Output the [x, y] coordinate of the center of the cell containing the given text.  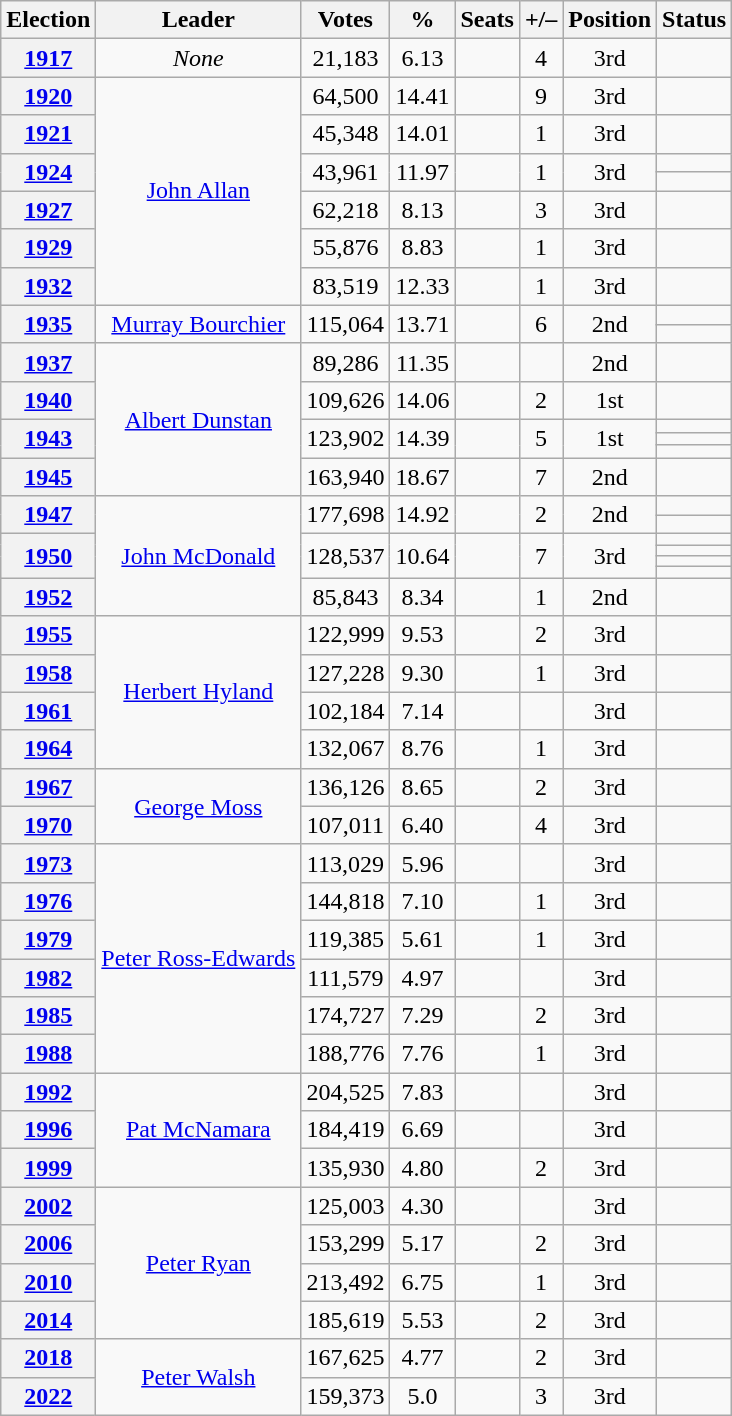
5.0 [422, 1396]
1940 [48, 400]
184,419 [346, 1130]
213,492 [346, 1282]
1958 [48, 673]
62,218 [346, 210]
123,902 [346, 438]
185,619 [346, 1320]
7.76 [422, 1054]
64,500 [346, 96]
55,876 [346, 248]
2022 [48, 1396]
2006 [48, 1244]
1950 [48, 556]
John McDonald [198, 556]
89,286 [346, 362]
1992 [48, 1092]
10.64 [422, 556]
153,299 [346, 1244]
111,579 [346, 977]
167,625 [346, 1358]
128,537 [346, 556]
7.29 [422, 1016]
127,228 [346, 673]
Pat McNamara [198, 1130]
4.80 [422, 1168]
4.77 [422, 1358]
8.76 [422, 749]
159,373 [346, 1396]
5.96 [422, 863]
1920 [48, 96]
1985 [48, 1016]
1943 [48, 438]
132,067 [346, 749]
135,930 [346, 1168]
8.34 [422, 597]
21,183 [346, 58]
45,348 [346, 134]
1996 [48, 1130]
+/– [540, 20]
1929 [48, 248]
Murray Bourchier [198, 324]
85,843 [346, 597]
6.40 [422, 825]
1945 [48, 477]
115,064 [346, 324]
11.35 [422, 362]
1947 [48, 515]
8.13 [422, 210]
Albert Dunstan [198, 419]
12.33 [422, 286]
2010 [48, 1282]
1952 [48, 597]
18.67 [422, 477]
1988 [48, 1054]
109,626 [346, 400]
1979 [48, 939]
43,961 [346, 172]
204,525 [346, 1092]
4.30 [422, 1206]
6.75 [422, 1282]
1999 [48, 1168]
Herbert Hyland [198, 692]
6.13 [422, 58]
1973 [48, 863]
9.30 [422, 673]
2002 [48, 1206]
1927 [48, 210]
4.97 [422, 977]
Votes [346, 20]
102,184 [346, 711]
8.65 [422, 787]
107,011 [346, 825]
1976 [48, 901]
119,385 [346, 939]
5.61 [422, 939]
1932 [48, 286]
14.92 [422, 515]
1961 [48, 711]
1982 [48, 977]
14.41 [422, 96]
14.06 [422, 400]
Peter Walsh [198, 1377]
14.01 [422, 134]
9.53 [422, 635]
11.97 [422, 172]
Peter Ryan [198, 1263]
6.69 [422, 1130]
1955 [48, 635]
2014 [48, 1320]
5.53 [422, 1320]
113,029 [346, 863]
7.10 [422, 901]
Leader [198, 20]
122,999 [346, 635]
5.17 [422, 1244]
1937 [48, 362]
144,818 [346, 901]
Seats [487, 20]
125,003 [346, 1206]
None [198, 58]
1935 [48, 324]
Status [694, 20]
John Allan [198, 191]
Position [610, 20]
1917 [48, 58]
136,126 [346, 787]
George Moss [198, 806]
1970 [48, 825]
5 [540, 438]
174,727 [346, 1016]
2018 [48, 1358]
7.83 [422, 1092]
1921 [48, 134]
13.71 [422, 324]
1967 [48, 787]
1964 [48, 749]
1924 [48, 172]
7.14 [422, 711]
Peter Ross-Edwards [198, 958]
163,940 [346, 477]
8.83 [422, 248]
188,776 [346, 1054]
177,698 [346, 515]
% [422, 20]
83,519 [346, 286]
6 [540, 324]
Election [48, 20]
9 [540, 96]
14.39 [422, 438]
